Pinpoint the cell where the given text exists, returning its (x, y) midpoint coordinate. 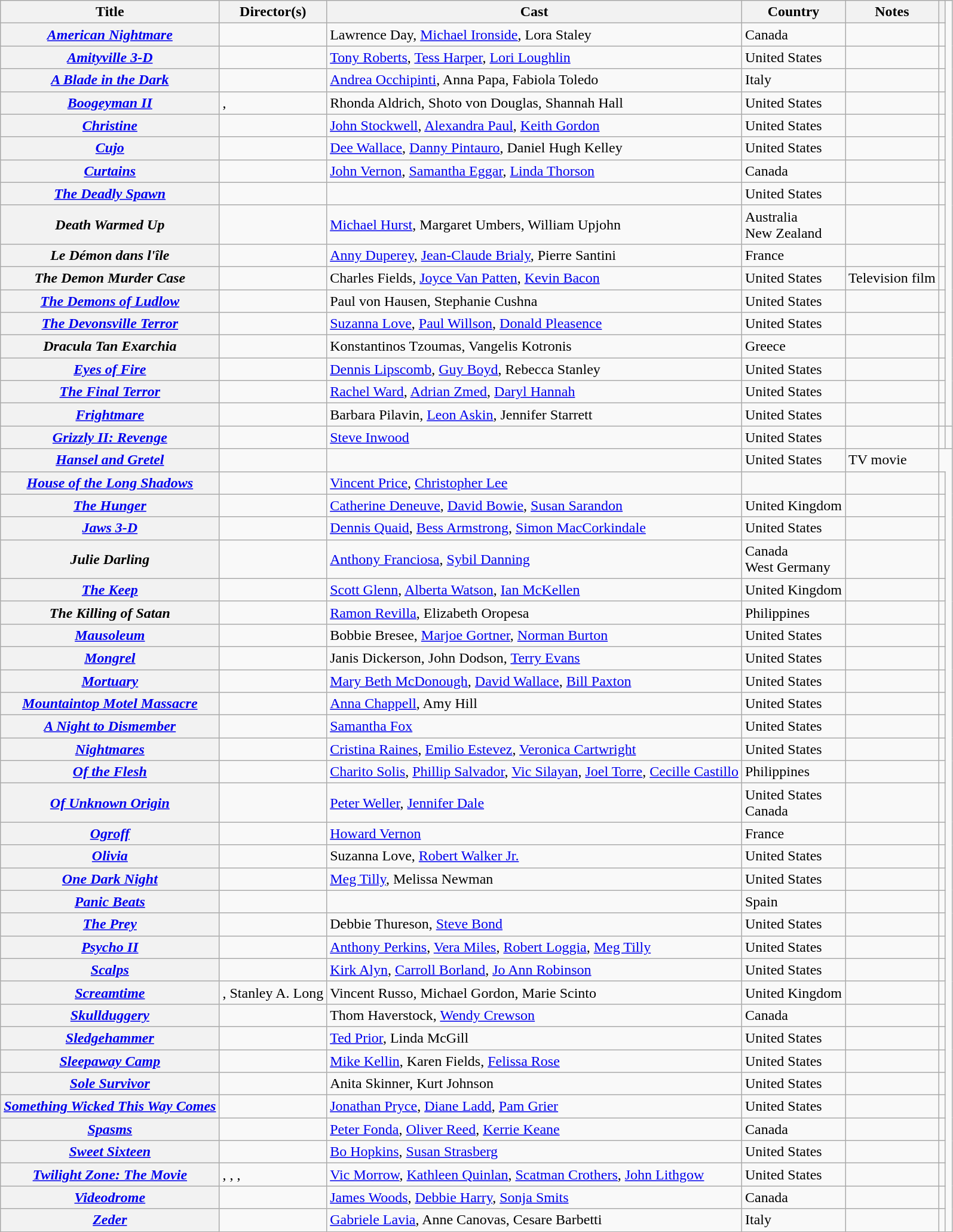
Country (793, 12)
Janis Dickerson, John Dodson, Terry Evans (534, 658)
A Blade in the Dark (110, 80)
Rachel Ward, Adrian Zmed, Daryl Hannah (534, 392)
Bo Hopkins, Susan Strasberg (534, 1152)
Anthony Franciosa, Sybil Danning (534, 559)
, , , (273, 1175)
Television film (891, 278)
Bobbie Bresee, Marjoe Gortner, Norman Burton (534, 635)
James Woods, Debbie Harry, Sonja Smits (534, 1197)
Of Unknown Origin (110, 803)
Andrea Occhipinti, Anna Papa, Fabiola Toledo (534, 80)
Charles Fields, Joyce Van Patten, Kevin Bacon (534, 278)
Michael Hurst, Margaret Umbers, William Upjohn (534, 225)
American Nightmare (110, 35)
Panic Beats (110, 902)
Mongrel (110, 658)
Screamtime (110, 992)
The Prey (110, 924)
CanadaWest Germany (793, 559)
Scott Glenn, Alberta Watson, Ian McKellen (534, 590)
A Night to Dismember (110, 727)
Jaws 3-D (110, 528)
TV movie (891, 460)
Anthony Perkins, Vera Miles, Robert Loggia, Meg Tilly (534, 947)
Eyes of Fire (110, 369)
Mortuary (110, 681)
Zeder (110, 1220)
The Demon Murder Case (110, 278)
The Devonsville Terror (110, 324)
Gabriele Lavia, Anne Canovas, Cesare Barbetti (534, 1220)
Sweet Sixteen (110, 1152)
Jonathan Pryce, Diane Ladd, Pam Grier (534, 1107)
Sledgehammer (110, 1038)
John Vernon, Samantha Eggar, Linda Thorson (534, 171)
, Stanley A. Long (273, 992)
Notes (891, 12)
Tony Roberts, Tess Harper, Lori Loughlin (534, 57)
Cast (534, 12)
Charito Solis, Phillip Salvador, Vic Silayan, Joel Torre, Cecille Castillo (534, 772)
Steve Inwood (534, 437)
Vincent Price, Christopher Lee (534, 483)
Debbie Thureson, Steve Bond (534, 924)
Mary Beth McDonough, David Wallace, Bill Paxton (534, 681)
Amityville 3-D (110, 57)
Kirk Alyn, Carroll Borland, Jo Ann Robinson (534, 970)
Twilight Zone: The Movie (110, 1175)
Spain (793, 902)
The Killing of Satan (110, 612)
Suzanna Love, Robert Walker Jr. (534, 856)
AustraliaNew Zealand (793, 225)
Skullduggery (110, 1015)
Death Warmed Up (110, 225)
Videodrome (110, 1197)
Psycho II (110, 947)
Christine (110, 125)
Thom Haverstock, Wendy Crewson (534, 1015)
Dennis Lipscomb, Guy Boyd, Rebecca Stanley (534, 369)
Barbara Pilavin, Leon Askin, Jennifer Starrett (534, 415)
Curtains (110, 171)
Boogeyman II (110, 103)
Ramon Revilla, Elizabeth Oropesa (534, 612)
Hansel and Gretel (110, 460)
Grizzly II: Revenge (110, 437)
Of the Flesh (110, 772)
Le Démon dans l'île (110, 255)
Sole Survivor (110, 1084)
Peter Weller, Jennifer Dale (534, 803)
The Keep (110, 590)
Mausoleum (110, 635)
The Final Terror (110, 392)
Dennis Quaid, Bess Armstrong, Simon MacCorkindale (534, 528)
Mountaintop Motel Massacre (110, 704)
Rhonda Aldrich, Shoto von Douglas, Shannah Hall (534, 103)
Title (110, 12)
John Stockwell, Alexandra Paul, Keith Gordon (534, 125)
Director(s) (273, 12)
Scalps (110, 970)
Frightmare (110, 415)
Mike Kellin, Karen Fields, Felissa Rose (534, 1061)
Samantha Fox (534, 727)
Peter Fonda, Oliver Reed, Kerrie Keane (534, 1129)
Cujo (110, 148)
Lawrence Day, Michael Ironside, Lora Staley (534, 35)
The Demons of Ludlow (110, 301)
Meg Tilly, Melissa Newman (534, 879)
Ted Prior, Linda McGill (534, 1038)
Something Wicked This Way Comes (110, 1107)
Sleepaway Camp (110, 1061)
Cristina Raines, Emilio Estevez, Veronica Cartwright (534, 749)
Anny Duperey, Jean-Claude Brialy, Pierre Santini (534, 255)
House of the Long Shadows (110, 483)
Anna Chappell, Amy Hill (534, 704)
Howard Vernon (534, 833)
, (273, 103)
Ogroff (110, 833)
Spasms (110, 1129)
Dracula Tan Exarchia (110, 347)
Nightmares (110, 749)
Anita Skinner, Kurt Johnson (534, 1084)
Vic Morrow, Kathleen Quinlan, Scatman Crothers, John Lithgow (534, 1175)
Konstantinos Tzoumas, Vangelis Kotronis (534, 347)
Suzanna Love, Paul Willson, Donald Pleasence (534, 324)
Olivia (110, 856)
The Hunger (110, 505)
The Deadly Spawn (110, 194)
Paul von Hausen, Stephanie Cushna (534, 301)
Vincent Russo, Michael Gordon, Marie Scinto (534, 992)
One Dark Night (110, 879)
Julie Darling (110, 559)
Greece (793, 347)
Dee Wallace, Danny Pintauro, Daniel Hugh Kelley (534, 148)
United StatesCanada (793, 803)
Catherine Deneuve, David Bowie, Susan Sarandon (534, 505)
